Pinpoint the cell where the given text exists, returning its (x, y) midpoint coordinate. 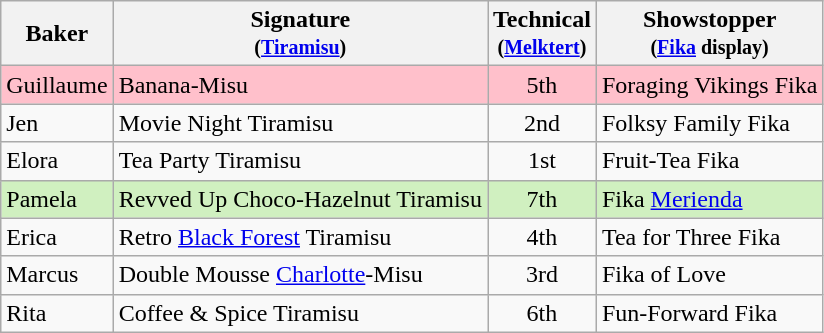
Jen (57, 123)
Fruit-Tea Fika (710, 161)
Signature(Tiramisu) (300, 34)
Rita (57, 313)
5th (542, 85)
Erica (57, 237)
Technical(Melktert) (542, 34)
4th (542, 237)
6th (542, 313)
Revved Up Choco-Hazelnut Tiramisu (300, 199)
1st (542, 161)
Pamela (57, 199)
Coffee & Spice Tiramisu (300, 313)
3rd (542, 275)
Movie Night Tiramisu (300, 123)
2nd (542, 123)
7th (542, 199)
Guillaume (57, 85)
Foraging Vikings Fika (710, 85)
Tea for Three Fika (710, 237)
Tea Party Tiramisu (300, 161)
Elora (57, 161)
Banana-Misu (300, 85)
Showstopper(Fika display) (710, 34)
Double Mousse Charlotte-Misu (300, 275)
Retro Black Forest Tiramisu (300, 237)
Fika Merienda (710, 199)
Folksy Family Fika (710, 123)
Fun-Forward Fika (710, 313)
Fika of Love (710, 275)
Marcus (57, 275)
Baker (57, 34)
